For the text-containing cell, return its midpoint in (X, Y) coordinate format. 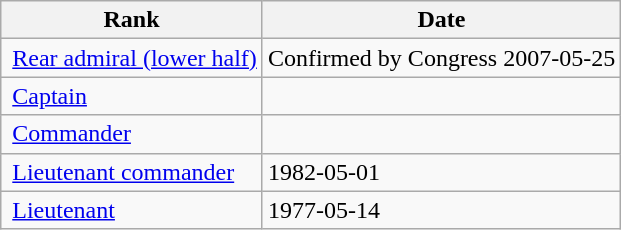
Rank (132, 20)
Captain (132, 96)
Date (441, 20)
1977-05-14 (441, 210)
Lieutenant (132, 210)
Commander (132, 134)
Lieutenant commander (132, 172)
Rear admiral (lower half) (132, 58)
Confirmed by Congress 2007-05-25 (441, 58)
1982-05-01 (441, 172)
